Determine the (X, Y) coordinate at the center of the cell enclosing the given text.  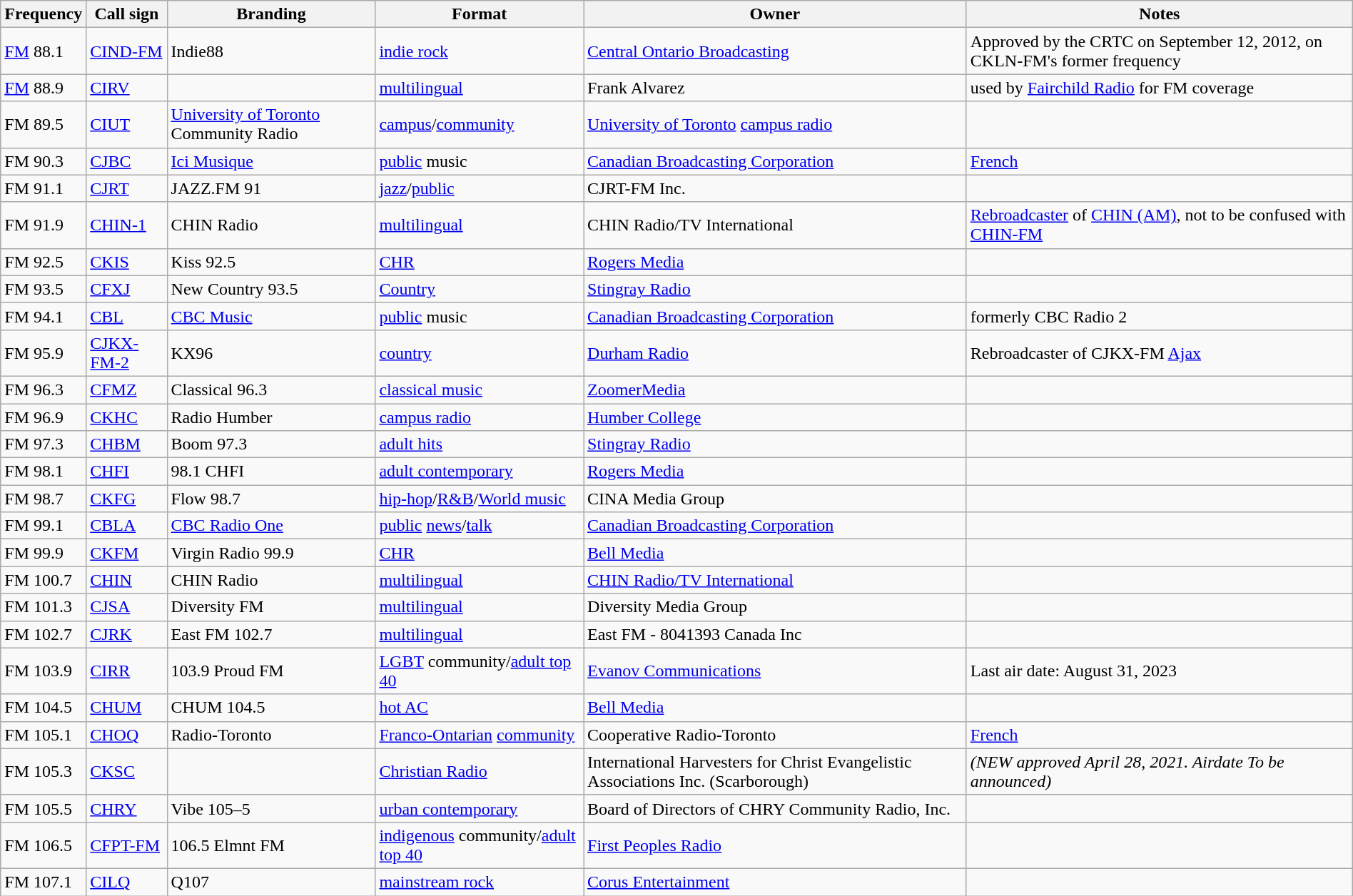
jazz/public (480, 188)
CKSC (127, 772)
Boom 97.3 (271, 444)
Call sign (127, 14)
CFMZ (127, 390)
FM 105.5 (44, 808)
urban contemporary (480, 808)
FM 105.3 (44, 772)
CJBC (127, 161)
FM 96.9 (44, 417)
CBC Music (271, 316)
Humber College (775, 417)
FM 91.1 (44, 188)
CBLA (127, 526)
FM 103.9 (44, 671)
LGBT community/adult top 40 (480, 671)
CHFI (127, 472)
indigenous community/adult top 40 (480, 845)
CBC Radio One (271, 526)
FM 98.7 (44, 499)
FM 91.9 (44, 225)
adult hits (480, 444)
campus radio (480, 417)
CKFG (127, 499)
CBL (127, 316)
FM 106.5 (44, 845)
Indie88 (271, 51)
Durham Radio (775, 352)
Ici Musique (271, 161)
Notes (1159, 14)
CHBM (127, 444)
Classical 96.3 (271, 390)
Last air date: August 31, 2023 (1159, 671)
JAZZ.FM 91 (271, 188)
FM 94.1 (44, 316)
Branding (271, 14)
106.5 Elmnt FM (271, 845)
FM 104.5 (44, 708)
CHIN (127, 580)
KX96 (271, 352)
FM 95.9 (44, 352)
FM 102.7 (44, 634)
Christian Radio (480, 772)
hip-hop/R&B/World music (480, 499)
CILQ (127, 882)
Frank Alvarez (775, 88)
East FM - 8041393 Canada Inc (775, 634)
CKHC (127, 417)
CJRT-FM Inc. (775, 188)
Franco-Ontarian community (480, 735)
CHUM 104.5 (271, 708)
campus/community (480, 124)
Radio Humber (271, 417)
Flow 98.7 (271, 499)
FM 92.5 (44, 262)
Owner (775, 14)
Vibe 105–5 (271, 808)
University of Toronto campus radio (775, 124)
FM 97.3 (44, 444)
CJKX-FM-2 (127, 352)
FM 98.1 (44, 472)
CKFM (127, 553)
Q107 (271, 882)
International Harvesters for Christ Evangelistic Associations Inc. (Scarborough) (775, 772)
(NEW approved April 28, 2021. Airdate To be announced) (1159, 772)
Rebroadcaster of CJKX-FM Ajax (1159, 352)
Country (480, 289)
Evanov Communications (775, 671)
FM 88.1 (44, 51)
CIUT (127, 124)
FM 99.1 (44, 526)
FM 107.1 (44, 882)
formerly CBC Radio 2 (1159, 316)
CIRV (127, 88)
University of Toronto Community Radio (271, 124)
public news/talk (480, 526)
CJSA (127, 607)
CFXJ (127, 289)
CIRR (127, 671)
Kiss 92.5 (271, 262)
CKIS (127, 262)
CHRY (127, 808)
CIND-FM (127, 51)
Diversity FM (271, 607)
FM 90.3 (44, 161)
103.9 Proud FM (271, 671)
Board of Directors of CHRY Community Radio, Inc. (775, 808)
Cooperative Radio-Toronto (775, 735)
Rebroadcaster of CHIN (AM), not to be confused with CHIN-FM (1159, 225)
CJRT (127, 188)
CHIN-1 (127, 225)
Diversity Media Group (775, 607)
classical music (480, 390)
CJRK (127, 634)
CFPT-FM (127, 845)
FM 101.3 (44, 607)
FM 96.3 (44, 390)
FM 89.5 (44, 124)
Frequency (44, 14)
hot AC (480, 708)
CINA Media Group (775, 499)
country (480, 352)
FM 100.7 (44, 580)
CHOQ (127, 735)
Radio-Toronto (271, 735)
FM 88.9 (44, 88)
mainstream rock (480, 882)
indie rock (480, 51)
98.1 CHFI (271, 472)
Approved by the CRTC on September 12, 2012, on CKLN-FM's former frequency (1159, 51)
Virgin Radio 99.9 (271, 553)
New Country 93.5 (271, 289)
ZoomerMedia (775, 390)
FM 105.1 (44, 735)
Corus Entertainment (775, 882)
Central Ontario Broadcasting (775, 51)
adult contemporary (480, 472)
East FM 102.7 (271, 634)
FM 93.5 (44, 289)
CHUM (127, 708)
used by Fairchild Radio for FM coverage (1159, 88)
FM 99.9 (44, 553)
Format (480, 14)
First Peoples Radio (775, 845)
